Pinpoint the cell where the given text exists, returning its (X, Y) midpoint coordinate. 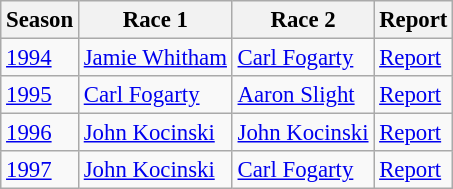
Race 2 (303, 20)
Jamie Whitham (155, 58)
1996 (40, 133)
1995 (40, 95)
Season (40, 20)
Race 1 (155, 20)
1994 (40, 58)
Aaron Slight (303, 95)
1997 (40, 170)
